Capture the cell that displays the provided text and extract its (X, Y) central coordinate. 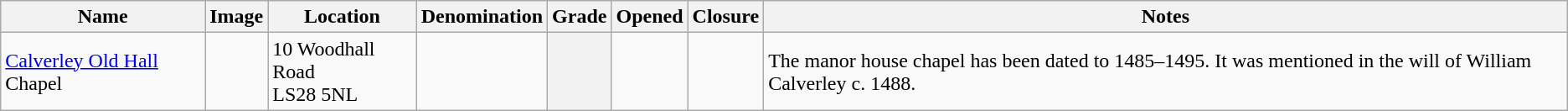
10 Woodhall RoadLS28 5NL (342, 71)
Image (236, 17)
Notes (1166, 17)
Calverley Old Hall Chapel (103, 71)
Name (103, 17)
Opened (650, 17)
Location (342, 17)
Grade (580, 17)
Closure (725, 17)
The manor house chapel has been dated to 1485–1495. It was mentioned in the will of William Calverley c. 1488. (1166, 71)
Denomination (482, 17)
